Output the (X, Y) coordinate of the center of the cell containing the given text.  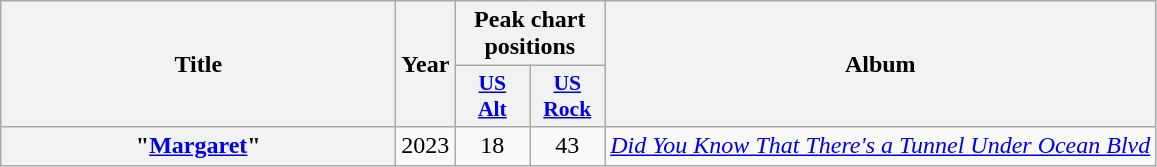
18 (492, 146)
Album (880, 64)
Title (198, 64)
Peak chart positions (530, 34)
Did You Know That There's a Tunnel Under Ocean Blvd (880, 146)
USAlt (492, 96)
USRock (568, 96)
2023 (426, 146)
Year (426, 64)
"Margaret" (198, 146)
43 (568, 146)
